Output the [x, y] coordinate of the center of the cell containing the given text.  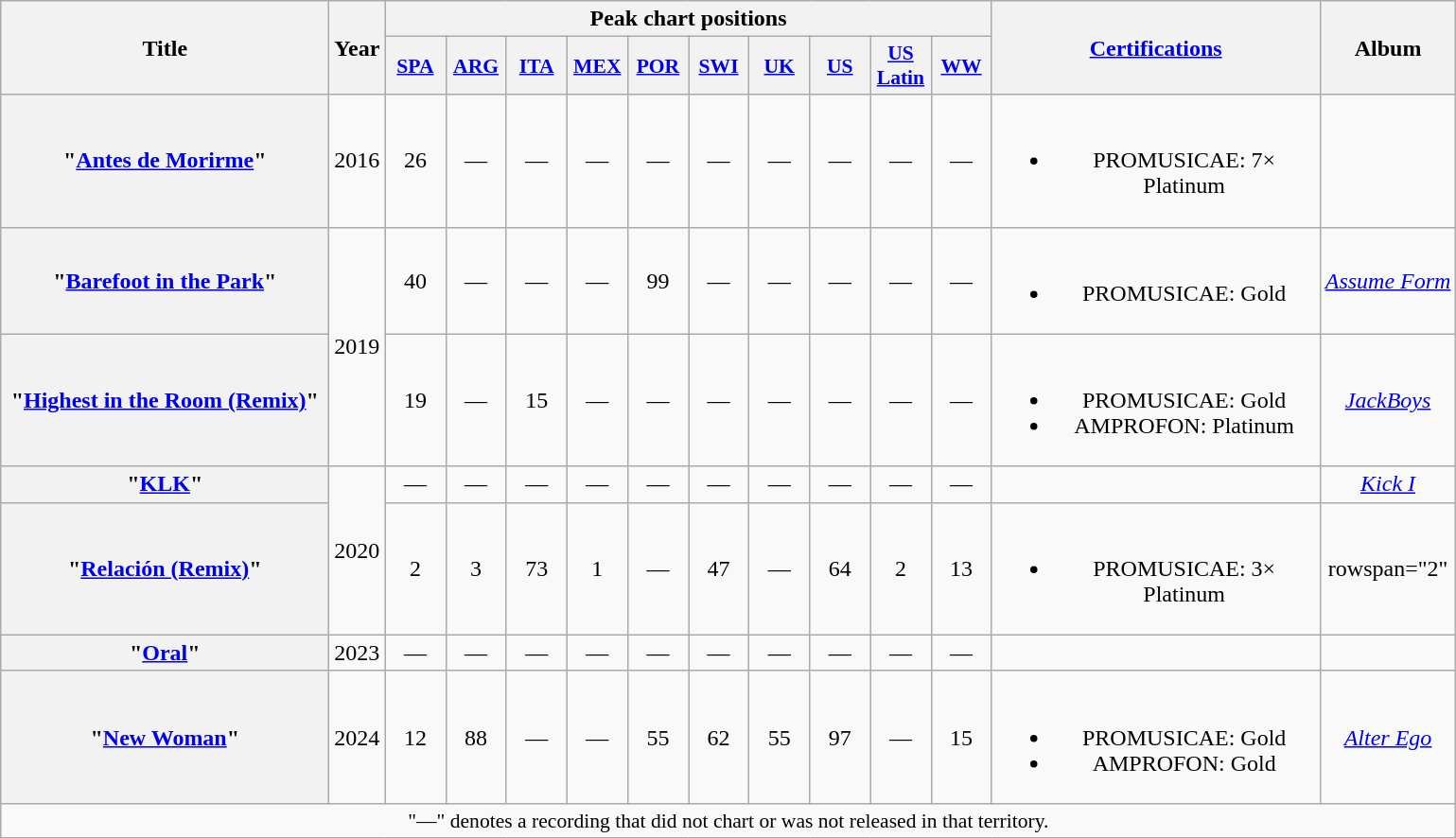
"Oral" [165, 653]
2023 [358, 653]
97 [840, 737]
2019 [358, 346]
19 [415, 400]
WW [961, 66]
SWI [719, 66]
Title [165, 47]
PROMUSICAE: GoldAMPROFON: Platinum [1156, 400]
PROMUSICAE: Gold [1156, 280]
Year [358, 47]
62 [719, 737]
99 [658, 280]
PROMUSICAE: GoldAMPROFON: Gold [1156, 737]
26 [415, 161]
73 [536, 568]
Certifications [1156, 47]
UK [780, 66]
3 [476, 568]
MEX [597, 66]
USLatin [901, 66]
64 [840, 568]
1 [597, 568]
rowspan="2" [1388, 568]
Kick I [1388, 484]
ARG [476, 66]
40 [415, 280]
"KLK" [165, 484]
13 [961, 568]
"Relación (Remix)" [165, 568]
ITA [536, 66]
"Barefoot in the Park" [165, 280]
JackBoys [1388, 400]
2016 [358, 161]
US [840, 66]
PROMUSICAE: 3× Platinum [1156, 568]
PROMUSICAE: 7× Platinum [1156, 161]
"Highest in the Room (Remix)" [165, 400]
2020 [358, 550]
88 [476, 737]
SPA [415, 66]
"—" denotes a recording that did not chart or was not released in that territory. [728, 820]
47 [719, 568]
2024 [358, 737]
Alter Ego [1388, 737]
Peak chart positions [689, 19]
POR [658, 66]
12 [415, 737]
Album [1388, 47]
Assume Form [1388, 280]
"New Woman" [165, 737]
"Antes de Morirme" [165, 161]
